For the text-containing cell, return its midpoint in [X, Y] coordinate format. 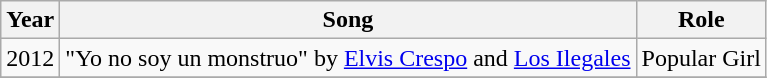
Year [30, 20]
"Yo no soy un monstruo" by Elvis Crespo and Los Ilegales [348, 58]
2012 [30, 58]
Song [348, 20]
Role [701, 20]
Popular Girl [701, 58]
